Identify which cell holds the provided text, then report its (x, y) central coordinate. 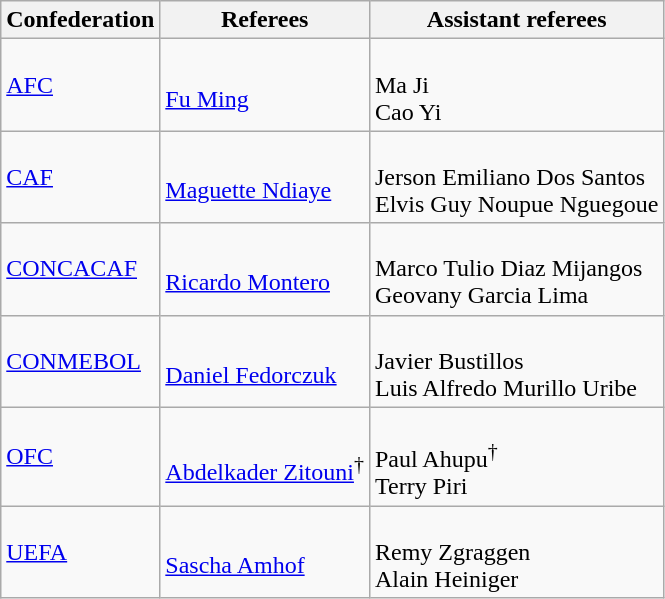
Abdelkader Zitouni† (265, 456)
Jerson Emiliano Dos Santos Elvis Guy Noupue Nguegoue (516, 177)
CONMEBOL (80, 361)
UEFA (80, 552)
Sascha Amhof (265, 552)
Marco Tulio Diaz Mijangos Geovany Garcia Lima (516, 269)
Ma Ji Cao Yi (516, 85)
Remy Zgraggen Alain Heiniger (516, 552)
Confederation (80, 20)
Fu Ming (265, 85)
Ricardo Montero (265, 269)
Paul Ahupu† Terry Piri (516, 456)
CONCACAF (80, 269)
Daniel Fedorczuk (265, 361)
Javier Bustillos Luis Alfredo Murillo Uribe (516, 361)
AFC (80, 85)
Assistant referees (516, 20)
Referees (265, 20)
CAF (80, 177)
Maguette Ndiaye (265, 177)
OFC (80, 456)
